For the text-containing cell, return its midpoint in [x, y] coordinate format. 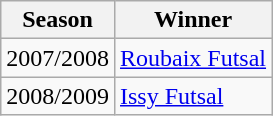
Roubaix Futsal [192, 58]
Winner [192, 20]
2007/2008 [58, 58]
2008/2009 [58, 96]
Season [58, 20]
Issy Futsal [192, 96]
